Capture the cell that displays the provided text and extract its (X, Y) central coordinate. 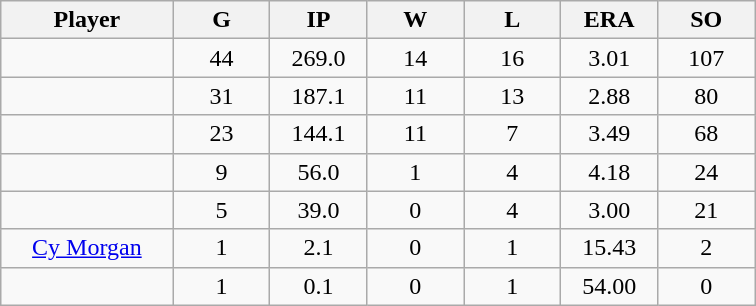
31 (222, 96)
16 (512, 58)
G (222, 20)
L (512, 20)
ERA (610, 20)
3.01 (610, 58)
14 (416, 58)
23 (222, 134)
13 (512, 96)
5 (222, 210)
4.18 (610, 172)
44 (222, 58)
68 (706, 134)
2.1 (318, 248)
7 (512, 134)
187.1 (318, 96)
3.49 (610, 134)
269.0 (318, 58)
56.0 (318, 172)
107 (706, 58)
Player (87, 20)
21 (706, 210)
144.1 (318, 134)
9 (222, 172)
2.88 (610, 96)
0.1 (318, 286)
3.00 (610, 210)
SO (706, 20)
2 (706, 248)
54.00 (610, 286)
15.43 (610, 248)
IP (318, 20)
39.0 (318, 210)
80 (706, 96)
W (416, 20)
24 (706, 172)
Cy Morgan (87, 248)
